Return (X, Y) of the center of cell containing provided text 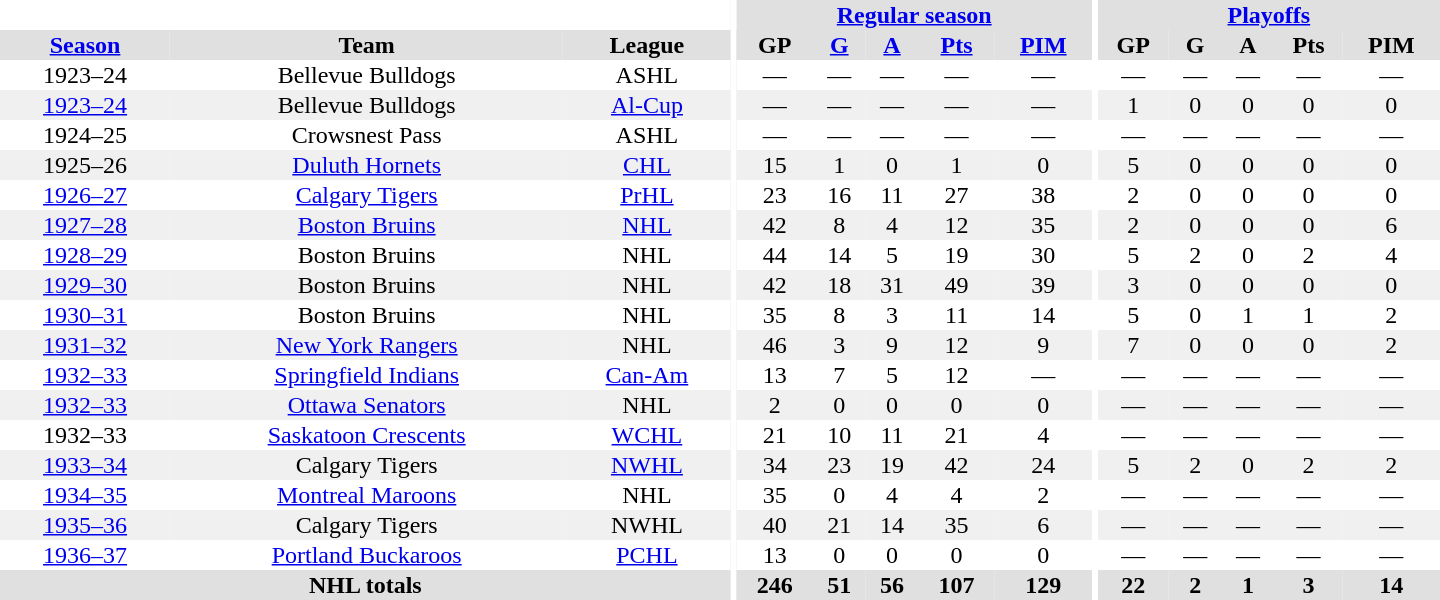
1924–25 (85, 135)
PCHL (647, 555)
Regular season (914, 15)
46 (775, 345)
1935–36 (85, 525)
51 (840, 585)
Crowsnest Pass (366, 135)
38 (1044, 195)
1929–30 (85, 285)
PrHL (647, 195)
1928–29 (85, 255)
Springfield Indians (366, 375)
24 (1044, 465)
Saskatoon Crescents (366, 435)
18 (840, 285)
New York Rangers (366, 345)
1930–31 (85, 315)
1931–32 (85, 345)
Duluth Hornets (366, 165)
129 (1044, 585)
31 (892, 285)
49 (956, 285)
22 (1134, 585)
Portland Buckaroos (366, 555)
16 (840, 195)
1925–26 (85, 165)
1927–28 (85, 225)
Season (85, 45)
56 (892, 585)
1936–37 (85, 555)
League (647, 45)
Can-Am (647, 375)
40 (775, 525)
CHL (647, 165)
Ottawa Senators (366, 405)
1933–34 (85, 465)
10 (840, 435)
34 (775, 465)
27 (956, 195)
1934–35 (85, 495)
107 (956, 585)
15 (775, 165)
39 (1044, 285)
Playoffs (1269, 15)
Al-Cup (647, 105)
NHL totals (366, 585)
30 (1044, 255)
WCHL (647, 435)
44 (775, 255)
246 (775, 585)
1926–27 (85, 195)
Montreal Maroons (366, 495)
Team (366, 45)
